Provide the (X, Y) coordinate of the cell's center where the given text is located.  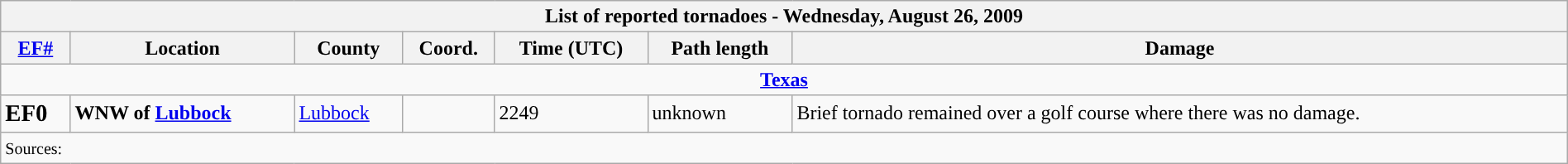
Texas (784, 80)
Sources: (784, 147)
Location (182, 48)
WNW of Lubbock (182, 113)
EF# (36, 48)
List of reported tornadoes - Wednesday, August 26, 2009 (784, 17)
Coord. (448, 48)
Brief tornado remained over a golf course where there was no damage. (1179, 113)
County (349, 48)
Damage (1179, 48)
Time (UTC) (571, 48)
Lubbock (349, 113)
Path length (719, 48)
EF0 (36, 113)
2249 (571, 113)
unknown (719, 113)
